Output the (x, y) coordinate of the center of the cell containing the given text.  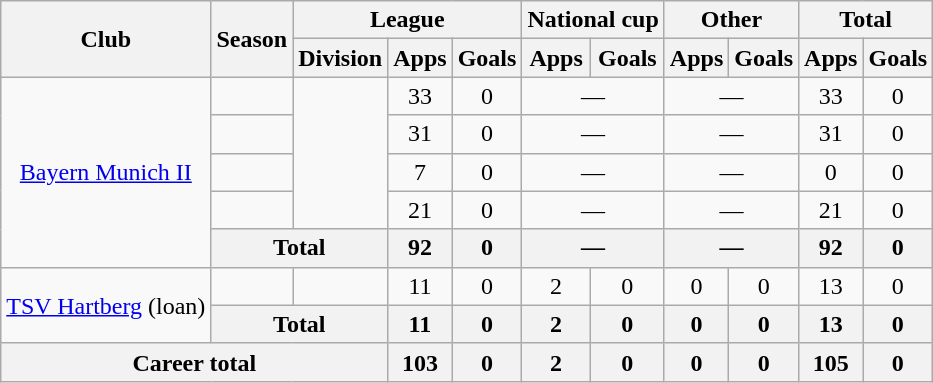
Other (731, 20)
Club (106, 39)
TSV Hartberg (loan) (106, 305)
Career total (194, 362)
105 (831, 362)
103 (420, 362)
Bayern Munich II (106, 172)
Division (340, 58)
National cup (593, 20)
Season (252, 39)
7 (420, 172)
League (408, 20)
